Capture the cell that displays the provided text and extract its [x, y] central coordinate. 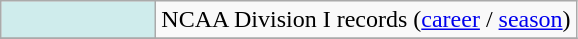
NCAA Division I records (career / season) [366, 20]
